Return the [X, Y] coordinate for the center point of the cell that contains the specified text.  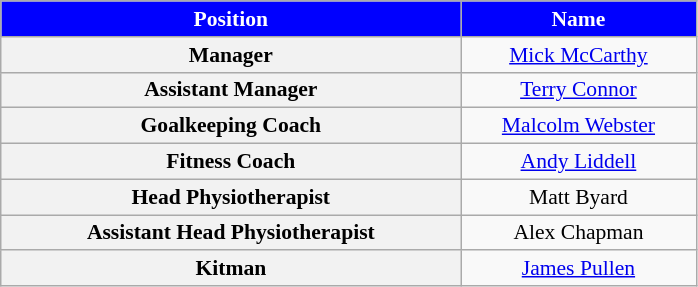
Alex Chapman [578, 233]
Andy Liddell [578, 162]
Kitman [231, 269]
Manager [231, 55]
Position [231, 19]
James Pullen [578, 269]
Mick McCarthy [578, 55]
Assistant Manager [231, 90]
Fitness Coach [231, 162]
Terry Connor [578, 90]
Name [578, 19]
Assistant Head Physiotherapist [231, 233]
Head Physiotherapist [231, 197]
Malcolm Webster [578, 126]
Matt Byard [578, 197]
Goalkeeping Coach [231, 126]
